Provide the (x, y) coordinate of the cell's center where the given text is located.  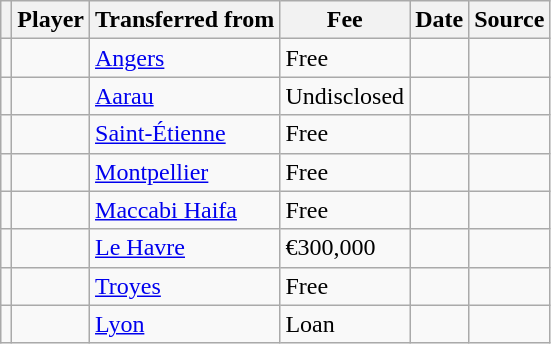
Aarau (185, 96)
Loan (345, 324)
Fee (345, 20)
Source (510, 20)
Le Havre (185, 248)
Montpellier (185, 172)
Maccabi Haifa (185, 210)
Transferred from (185, 20)
Undisclosed (345, 96)
Lyon (185, 324)
€300,000 (345, 248)
Date (440, 20)
Saint-Étienne (185, 134)
Angers (185, 58)
Player (51, 20)
Troyes (185, 286)
